Find where the given text appears and provide that cell's center as (X, Y) coordinate. 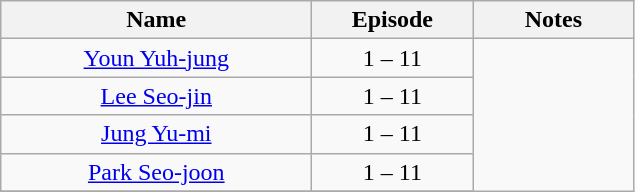
Name (156, 20)
Notes (554, 20)
Youn Yuh-jung (156, 58)
Episode (392, 20)
Park Seo-joon (156, 172)
Jung Yu-mi (156, 134)
Lee Seo-jin (156, 96)
